For the text-containing cell, return its midpoint in [x, y] coordinate format. 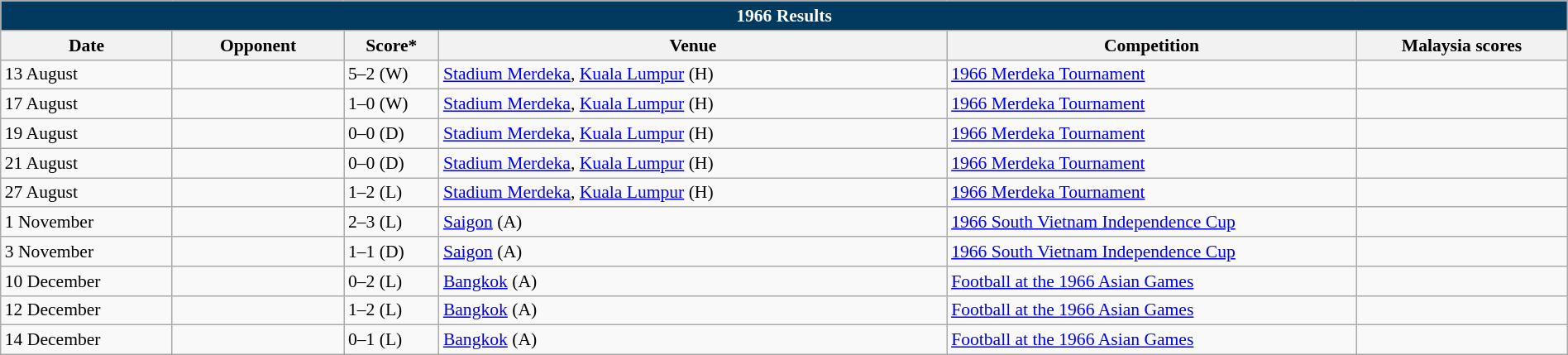
Opponent [258, 46]
2–3 (L) [392, 223]
Date [87, 46]
14 December [87, 340]
12 December [87, 310]
1–0 (W) [392, 104]
19 August [87, 134]
0–1 (L) [392, 340]
10 December [87, 281]
Score* [392, 46]
17 August [87, 104]
0–2 (L) [392, 281]
13 August [87, 74]
21 August [87, 163]
27 August [87, 193]
1966 Results [784, 16]
1–1 (D) [392, 252]
1 November [87, 223]
Malaysia scores [1462, 46]
Venue [693, 46]
Competition [1151, 46]
5–2 (W) [392, 74]
3 November [87, 252]
